Return the (x, y) coordinate for the center point of the cell that contains the specified text.  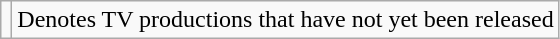
Denotes TV productions that have not yet been released (286, 20)
